Determine the (x, y) coordinate at the center of the cell enclosing the given text.  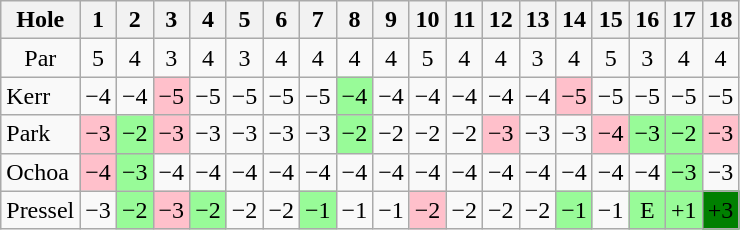
Pressel (40, 210)
Ochoa (40, 172)
Par (40, 58)
7 (318, 20)
14 (574, 20)
11 (464, 20)
16 (648, 20)
6 (282, 20)
17 (684, 20)
Park (40, 134)
+3 (720, 210)
E (648, 210)
+1 (684, 210)
Kerr (40, 96)
15 (610, 20)
10 (428, 20)
8 (354, 20)
Hole (40, 20)
2 (134, 20)
13 (538, 20)
18 (720, 20)
12 (502, 20)
9 (392, 20)
1 (98, 20)
